Determine the (X, Y) coordinate at the center of the cell enclosing the given text.  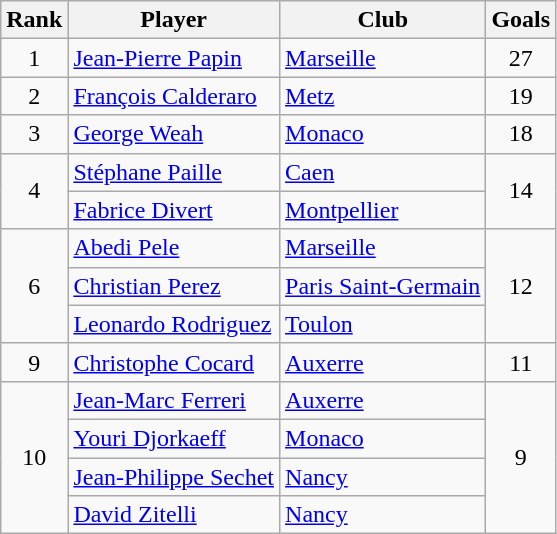
14 (521, 191)
François Calderaro (174, 96)
Fabrice Divert (174, 210)
Paris Saint-Germain (383, 286)
Jean-Marc Ferreri (174, 400)
Youri Djorkaeff (174, 438)
12 (521, 286)
27 (521, 58)
Toulon (383, 324)
Christian Perez (174, 286)
Rank (34, 20)
11 (521, 362)
Montpellier (383, 210)
Metz (383, 96)
Goals (521, 20)
Player (174, 20)
David Zitelli (174, 515)
Leonardo Rodriguez (174, 324)
6 (34, 286)
Abedi Pele (174, 248)
Christophe Cocard (174, 362)
3 (34, 134)
Club (383, 20)
Jean-Philippe Sechet (174, 477)
10 (34, 457)
George Weah (174, 134)
4 (34, 191)
2 (34, 96)
Caen (383, 172)
Jean-Pierre Papin (174, 58)
19 (521, 96)
1 (34, 58)
Stéphane Paille (174, 172)
18 (521, 134)
